Identify which cell holds the provided text, then report its [x, y] central coordinate. 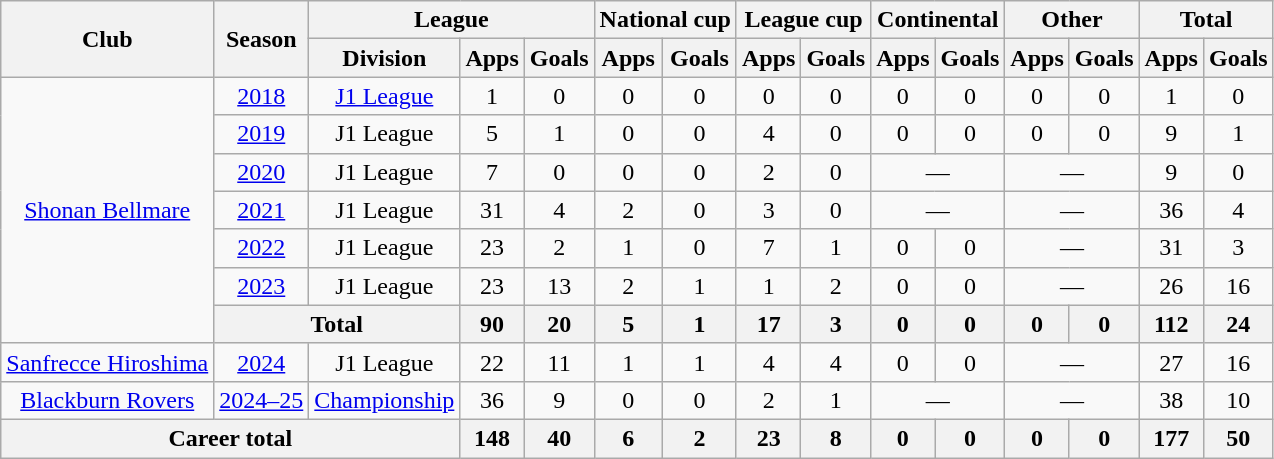
50 [1238, 438]
2020 [262, 172]
40 [559, 438]
38 [1171, 400]
League cup [803, 20]
24 [1238, 324]
22 [492, 362]
Blackburn Rovers [108, 400]
League [452, 20]
6 [628, 438]
2018 [262, 96]
2022 [262, 248]
Continental [938, 20]
Season [262, 39]
26 [1171, 286]
13 [559, 286]
Club [108, 39]
148 [492, 438]
National cup [665, 20]
Sanfrecce Hiroshima [108, 362]
20 [559, 324]
Career total [230, 438]
27 [1171, 362]
Championship [384, 400]
10 [1238, 400]
Division [384, 58]
2021 [262, 210]
Shonan Bellmare [108, 210]
2023 [262, 286]
177 [1171, 438]
8 [836, 438]
2019 [262, 134]
90 [492, 324]
Other [1072, 20]
112 [1171, 324]
11 [559, 362]
2024–25 [262, 400]
2024 [262, 362]
17 [768, 324]
